Find where the given text appears and provide that cell's center as [X, Y] coordinate. 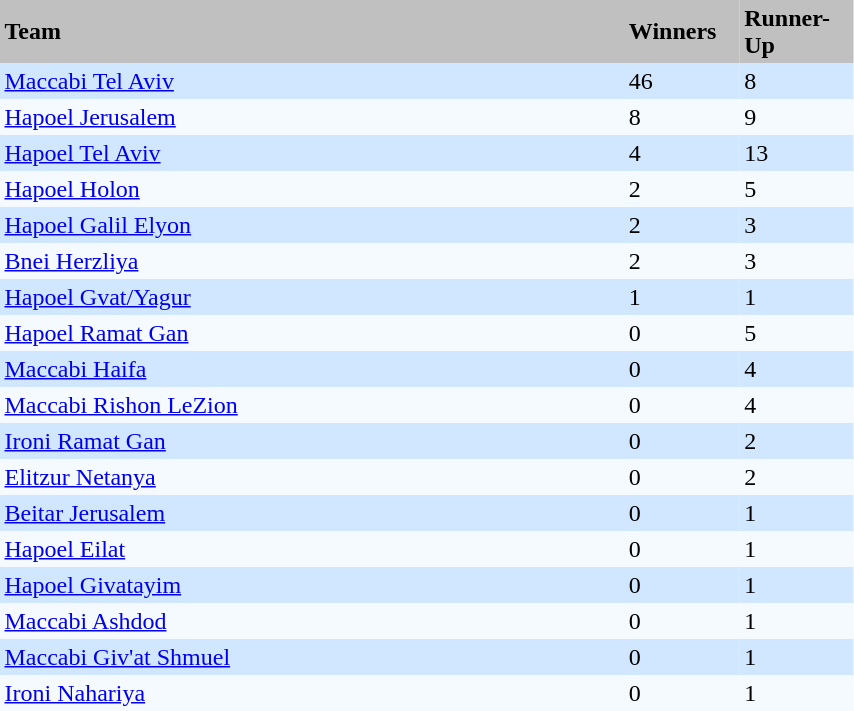
46 [682, 81]
Hapoel Tel Aviv [312, 153]
Beitar Jerusalem [312, 513]
Hapoel Gvat/Yagur [312, 297]
13 [797, 153]
Hapoel Holon [312, 189]
Bnei Herzliya [312, 261]
Hapoel Ramat Gan [312, 333]
Elitzur Netanya [312, 477]
Maccabi Ashdod [312, 621]
Ironi Ramat Gan [312, 441]
Team [312, 32]
9 [797, 117]
Runner-Up [797, 32]
Maccabi Tel Aviv [312, 81]
Maccabi Rishon LeZion [312, 405]
Hapoel Eilat [312, 549]
Maccabi Haifa [312, 369]
Hapoel Jerusalem [312, 117]
Hapoel Galil Elyon [312, 225]
Ironi Nahariya [312, 693]
Winners [682, 32]
Hapoel Givatayim [312, 585]
Maccabi Giv'at Shmuel [312, 657]
